Scan for the cell matching the given text and deliver its (x, y) coordinate at center. 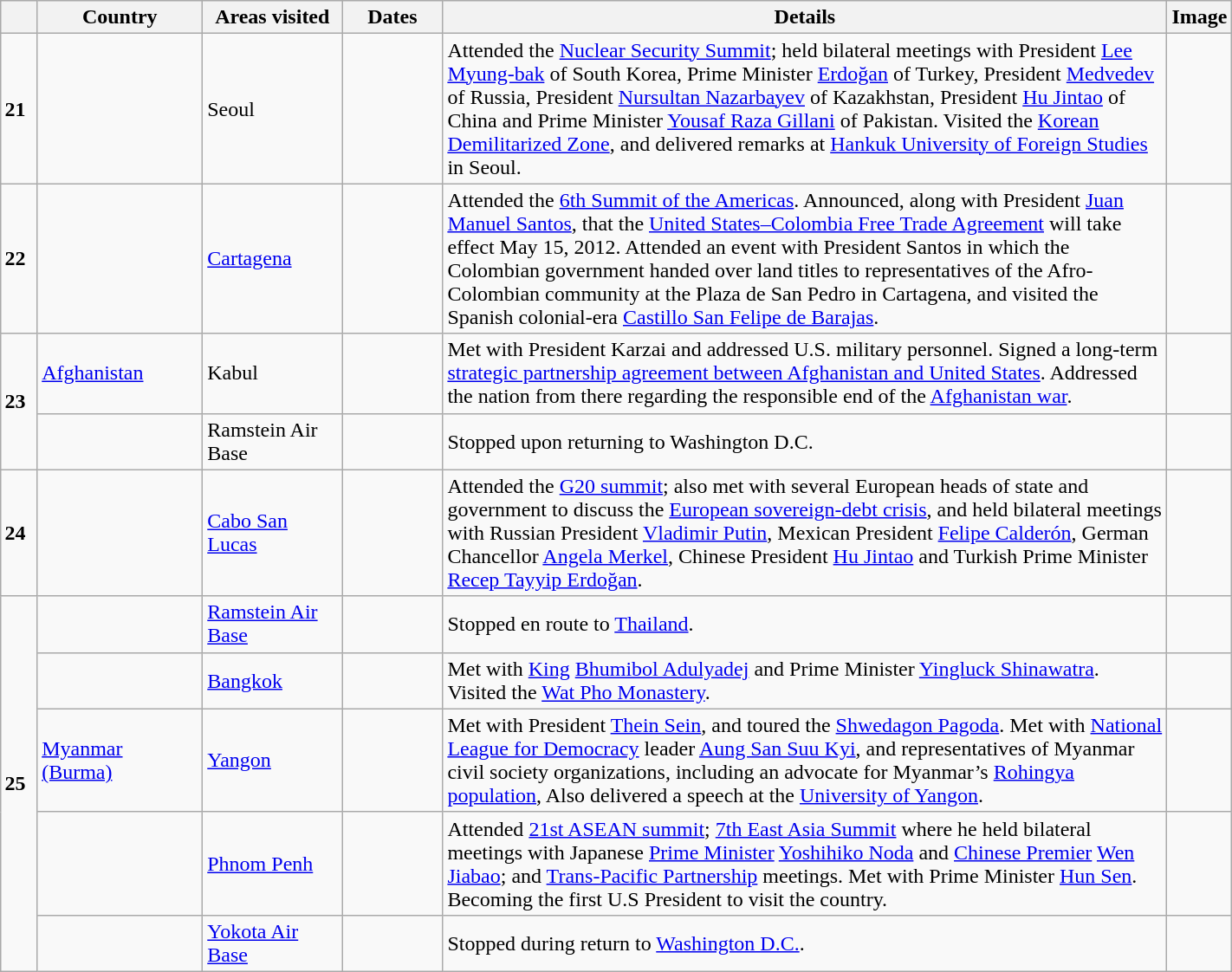
Stopped en route to Thailand. (805, 624)
Afghanistan (120, 373)
Details (805, 17)
22 (19, 258)
Myanmar (Burma) (120, 761)
Kabul (272, 373)
Stopped during return to Washington D.C.. (805, 943)
25 (19, 783)
Seoul (272, 109)
Areas visited (272, 17)
Yangon (272, 761)
Bangkok (272, 681)
21 (19, 109)
23 (19, 402)
Country (120, 17)
Stopped upon returning to Washington D.C. (805, 442)
Cartagena (272, 258)
Image (1199, 17)
Met with King Bhumibol Adulyadej and Prime Minister Yingluck Shinawatra. Visited the Wat Pho Monastery. (805, 681)
24 (19, 533)
Dates (392, 17)
Phnom Penh (272, 863)
Yokota Air Base (272, 943)
Cabo San Lucas (272, 533)
